Locate the cell with the specified text and output its [X, Y] center coordinate. 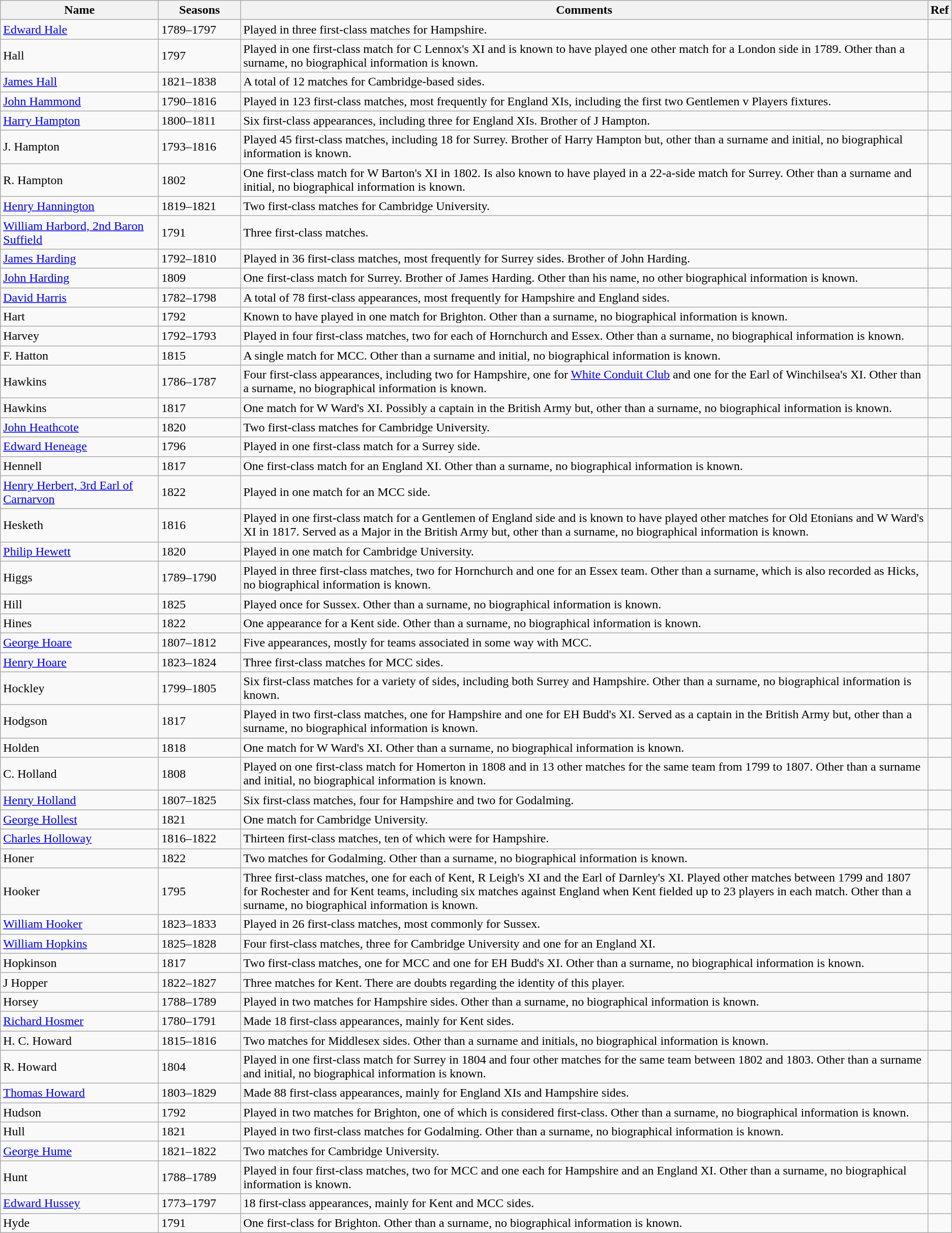
1818 [199, 748]
Edward Hale [79, 30]
Played in three first-class matches for Hampshire. [584, 30]
Hall [79, 56]
Played in two matches for Brighton, one of which is considered first-class. Other than a surname, no biographical information is known. [584, 1112]
J. Hampton [79, 146]
William Hooker [79, 924]
A single match for MCC. Other than a surname and initial, no biographical information is known. [584, 356]
George Hollest [79, 819]
Two matches for Godalming. Other than a surname, no biographical information is known. [584, 858]
One appearance for a Kent side. Other than a surname, no biographical information is known. [584, 623]
R. Howard [79, 1067]
David Harris [79, 298]
1773–1797 [199, 1203]
Harry Hampton [79, 121]
1803–1829 [199, 1093]
A total of 12 matches for Cambridge-based sides. [584, 82]
Hill [79, 604]
1808 [199, 774]
Hooker [79, 891]
Played in one first-class match for a Surrey side. [584, 447]
Known to have played in one match for Brighton. Other than a surname, no biographical information is known. [584, 317]
Six first-class matches, four for Hampshire and two for Godalming. [584, 800]
1809 [199, 278]
Seasons [199, 10]
H. C. Howard [79, 1040]
Edward Heneage [79, 447]
C. Holland [79, 774]
Holden [79, 748]
Played in four first-class matches, two for each of Hornchurch and Essex. Other than a surname, no biographical information is known. [584, 336]
Played in 36 first-class matches, most frequently for Surrey sides. Brother of John Harding. [584, 258]
1786–1787 [199, 381]
Thomas Howard [79, 1093]
Hockley [79, 689]
1816–1822 [199, 839]
1799–1805 [199, 689]
1795 [199, 891]
1825 [199, 604]
Six first-class appearances, including three for England XIs. Brother of J Hampton. [584, 121]
Three matches for Kent. There are doubts regarding the identity of this player. [584, 982]
James Hall [79, 82]
Ref [940, 10]
Horsey [79, 1002]
1804 [199, 1067]
One first-class match for Surrey. Brother of James Harding. Other than his name, no other biographical information is known. [584, 278]
1821–1838 [199, 82]
William Harbord, 2nd Baron Suffield [79, 232]
One first-class for Brighton. Other than a surname, no biographical information is known. [584, 1223]
1800–1811 [199, 121]
18 first-class appearances, mainly for Kent and MCC sides. [584, 1203]
Henry Hoare [79, 662]
Name [79, 10]
1815–1816 [199, 1040]
Hodgson [79, 721]
Played once for Sussex. Other than a surname, no biographical information is known. [584, 604]
Played in two matches for Hampshire sides. Other than a surname, no biographical information is known. [584, 1002]
Played in two first-class matches for Godalming. Other than a surname, no biographical information is known. [584, 1132]
Hennell [79, 466]
A total of 78 first-class appearances, most frequently for Hampshire and England sides. [584, 298]
1792–1810 [199, 258]
John Heathcote [79, 427]
1815 [199, 356]
1807–1812 [199, 642]
Played in one match for an MCC side. [584, 492]
Six first-class matches for a variety of sides, including both Surrey and Hampshire. Other than a surname, no biographical information is known. [584, 689]
Played in 123 first-class matches, most frequently for England XIs, including the first two Gentlemen v Players fixtures. [584, 101]
R. Hampton [79, 180]
Hunt [79, 1177]
Three first-class matches for MCC sides. [584, 662]
1823–1824 [199, 662]
1792–1793 [199, 336]
Hopkinson [79, 963]
Henry Herbert, 3rd Earl of Carnarvon [79, 492]
Four first-class matches, three for Cambridge University and one for an England XI. [584, 944]
J Hopper [79, 982]
Honer [79, 858]
Played in 26 first-class matches, most commonly for Sussex. [584, 924]
One first-class match for an England XI. Other than a surname, no biographical information is known. [584, 466]
Two matches for Middlesex sides. Other than a surname and initials, no biographical information is known. [584, 1040]
One match for W Ward's XI. Possibly a captain in the British Army but, other than a surname, no biographical information is known. [584, 408]
1782–1798 [199, 298]
1793–1816 [199, 146]
F. Hatton [79, 356]
John Hammond [79, 101]
One match for Cambridge University. [584, 819]
Hart [79, 317]
Hyde [79, 1223]
Three first-class matches. [584, 232]
1819–1821 [199, 206]
1780–1791 [199, 1021]
Edward Hussey [79, 1203]
Henry Hannington [79, 206]
Two first-class matches, one for MCC and one for EH Budd's XI. Other than a surname, no biographical information is known. [584, 963]
1789–1797 [199, 30]
Harvey [79, 336]
Made 18 first-class appearances, mainly for Kent sides. [584, 1021]
John Harding [79, 278]
1821–1822 [199, 1151]
Richard Hosmer [79, 1021]
Played in one match for Cambridge University. [584, 551]
Hines [79, 623]
1790–1816 [199, 101]
1802 [199, 180]
1796 [199, 447]
Charles Holloway [79, 839]
William Hopkins [79, 944]
1825–1828 [199, 944]
Five appearances, mostly for teams associated in some way with MCC. [584, 642]
Comments [584, 10]
One match for W Ward's XI. Other than a surname, no biographical information is known. [584, 748]
1822–1827 [199, 982]
Two matches for Cambridge University. [584, 1151]
1807–1825 [199, 800]
James Harding [79, 258]
Philip Hewett [79, 551]
George Hoare [79, 642]
Hudson [79, 1112]
1816 [199, 525]
Henry Holland [79, 800]
Made 88 first-class appearances, mainly for England XIs and Hampshire sides. [584, 1093]
1789–1790 [199, 578]
George Hume [79, 1151]
1823–1833 [199, 924]
1797 [199, 56]
Hull [79, 1132]
Higgs [79, 578]
Thirteen first-class matches, ten of which were for Hampshire. [584, 839]
Hesketh [79, 525]
